Capture the cell that displays the provided text and extract its (x, y) central coordinate. 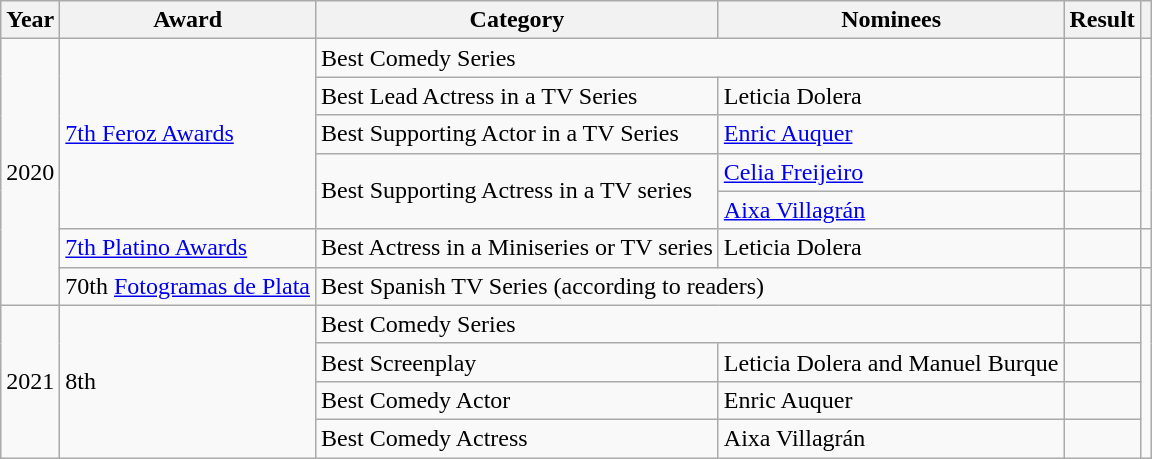
Celia Freijeiro (891, 172)
Result (1102, 20)
Nominees (891, 20)
2021 (30, 381)
Best Supporting Actress in a TV series (518, 191)
Year (30, 20)
Category (518, 20)
Best Spanish TV Series (according to readers) (690, 286)
8th (188, 381)
Best Actress in a Miniseries or TV series (518, 248)
Best Comedy Actress (518, 438)
Best Comedy Actor (518, 400)
7th Platino Awards (188, 248)
7th Feroz Awards (188, 134)
Award (188, 20)
Best Lead Actress in a TV Series (518, 96)
Leticia Dolera and Manuel Burque (891, 362)
Best Screenplay (518, 362)
2020 (30, 172)
70th Fotogramas de Plata (188, 286)
Best Supporting Actor in a TV Series (518, 134)
